Return the [x, y] coordinate for the center point of the cell that contains the specified text.  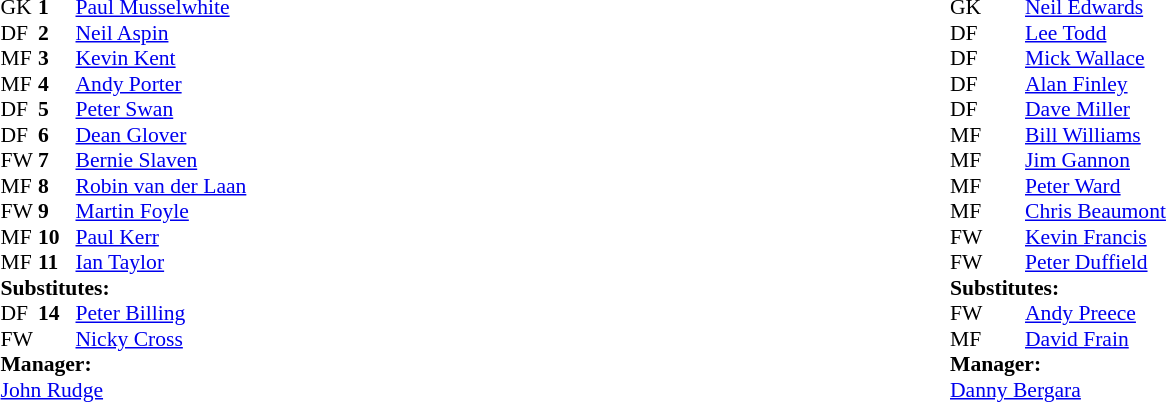
9 [57, 211]
6 [57, 135]
8 [57, 186]
Martin Foyle [226, 211]
Nicky Cross [226, 339]
5 [57, 109]
4 [57, 84]
10 [57, 237]
11 [57, 263]
Peter Billing [226, 313]
2 [57, 33]
Manager: [188, 365]
Ian Taylor [226, 263]
Neil Aspin [226, 33]
Dean Glover [226, 135]
14 [57, 313]
Substitutes: [188, 288]
Paul Kerr [226, 237]
7 [57, 161]
3 [57, 59]
Andy Porter [226, 84]
Robin van der Laan [226, 186]
Bernie Slaven [226, 161]
Peter Swan [226, 109]
Kevin Kent [226, 59]
